Provide the (X, Y) coordinate of the cell's center where the given text is located.  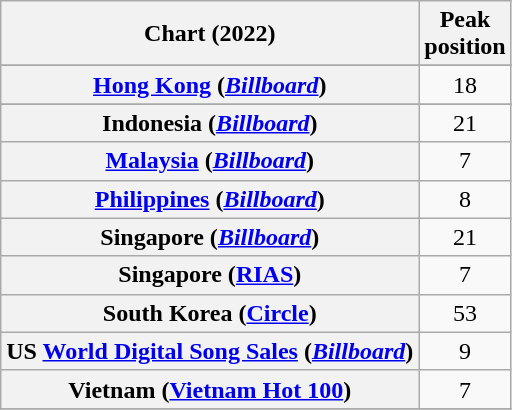
53 (465, 313)
South Korea (Circle) (210, 313)
Singapore (RIAS) (210, 275)
8 (465, 199)
US World Digital Song Sales (Billboard) (210, 351)
Singapore (Billboard) (210, 237)
Philippines (Billboard) (210, 199)
Peakposition (465, 34)
9 (465, 351)
Chart (2022) (210, 34)
18 (465, 85)
Indonesia (Billboard) (210, 123)
Malaysia (Billboard) (210, 161)
Vietnam (Vietnam Hot 100) (210, 389)
Hong Kong (Billboard) (210, 85)
